Return (x, y) of the center of cell containing provided text 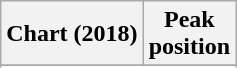
Chart (2018) (72, 34)
Peak position (189, 34)
